Detect which cell encompasses the target text, then output its [X, Y] center coordinate. 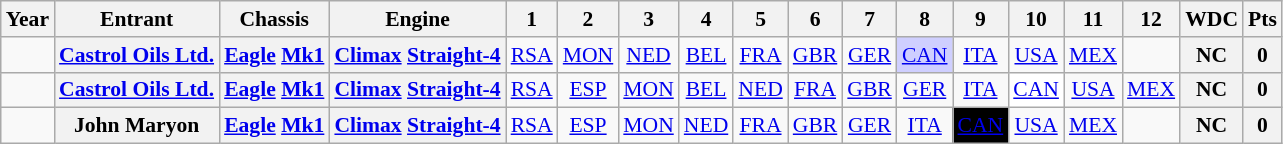
9 [981, 19]
Engine [417, 19]
Entrant [136, 19]
11 [1093, 19]
12 [1151, 19]
Chassis [274, 19]
6 [816, 19]
WDC [1212, 19]
Pts [1262, 19]
8 [925, 19]
3 [648, 19]
Year [28, 19]
5 [760, 19]
2 [588, 19]
1 [532, 19]
John Maryon [136, 126]
7 [870, 19]
10 [1036, 19]
4 [706, 19]
